Output the [x, y] coordinate of the center of the cell containing the given text.  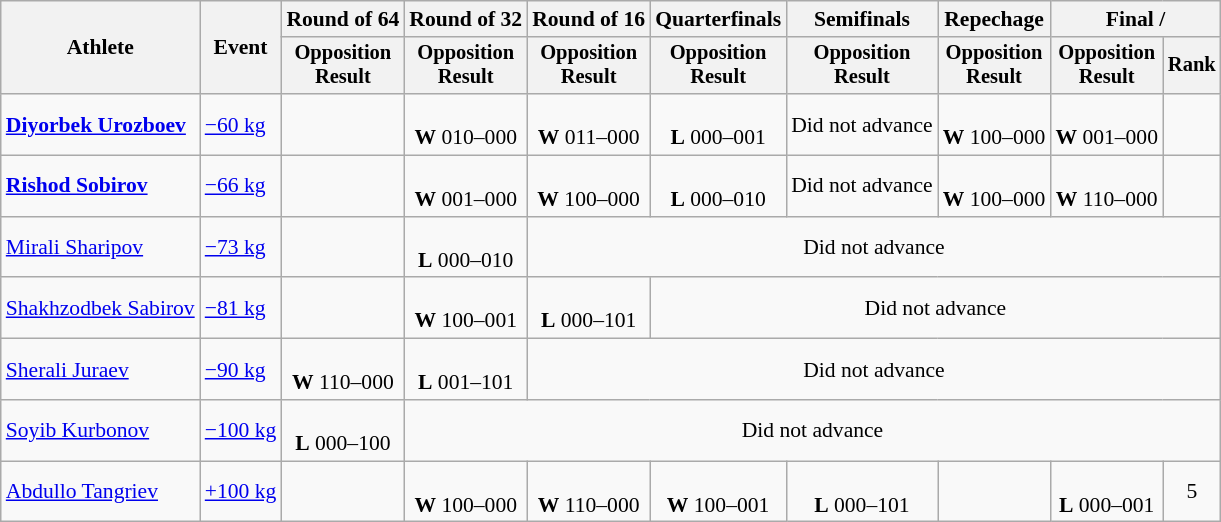
Mirali Sharipov [100, 248]
Diyorbek Urozboev [100, 124]
Quarterfinals [718, 19]
Event [241, 48]
Round of 32 [466, 19]
−81 kg [241, 308]
Soyib Kurbonov [100, 430]
Abdullo Tangriev [100, 492]
L 001–101 [466, 370]
−90 kg [241, 370]
W 010–000 [466, 124]
−73 kg [241, 248]
Shakhzodbek Sabirov [100, 308]
+100 kg [241, 492]
Round of 64 [342, 19]
Rank [1192, 66]
L 000–100 [342, 430]
Repechage [994, 19]
Rishod Sobirov [100, 186]
Semifinals [862, 19]
Sherali Juraev [100, 370]
5 [1192, 492]
Final / [1135, 19]
W 011–000 [588, 124]
−100 kg [241, 430]
Round of 16 [588, 19]
Athlete [100, 48]
−60 kg [241, 124]
−66 kg [241, 186]
